Capture the cell that displays the provided text and extract its [x, y] central coordinate. 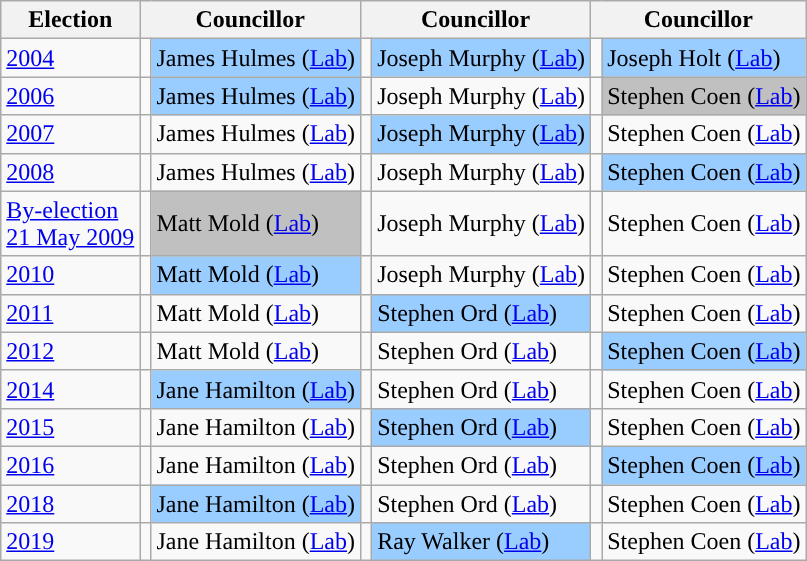
By-election21 May 2009 [70, 224]
2016 [70, 465]
2007 [70, 134]
2018 [70, 503]
2006 [70, 96]
2010 [70, 275]
2011 [70, 313]
2014 [70, 389]
2019 [70, 542]
2015 [70, 427]
Election [70, 20]
Ray Walker (Lab) [482, 542]
2012 [70, 351]
2008 [70, 172]
2004 [70, 58]
Joseph Holt (Lab) [704, 58]
